Return [X, Y] of the center of cell containing provided text 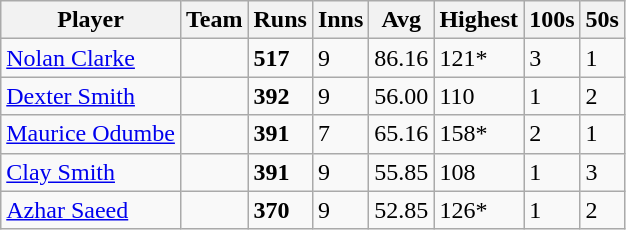
100s [552, 20]
126* [479, 210]
Avg [402, 20]
Clay Smith [91, 172]
121* [479, 58]
65.16 [402, 134]
392 [280, 96]
Runs [280, 20]
55.85 [402, 172]
52.85 [402, 210]
Dexter Smith [91, 96]
Team [214, 20]
50s [602, 20]
Player [91, 20]
108 [479, 172]
517 [280, 58]
158* [479, 134]
Azhar Saeed [91, 210]
86.16 [402, 58]
Inns [340, 20]
110 [479, 96]
7 [340, 134]
Nolan Clarke [91, 58]
370 [280, 210]
Highest [479, 20]
Maurice Odumbe [91, 134]
56.00 [402, 96]
